Return the (X, Y) coordinate for the center point of the cell that contains the specified text.  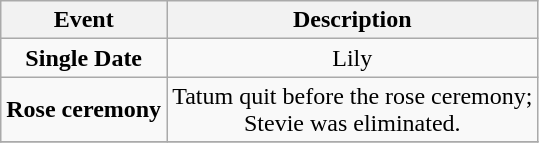
Rose ceremony (84, 110)
Single Date (84, 58)
Description (352, 20)
Lily (352, 58)
Tatum quit before the rose ceremony;Stevie was eliminated. (352, 110)
Event (84, 20)
